Return the [x, y] coordinate for the center point of the cell that contains the specified text.  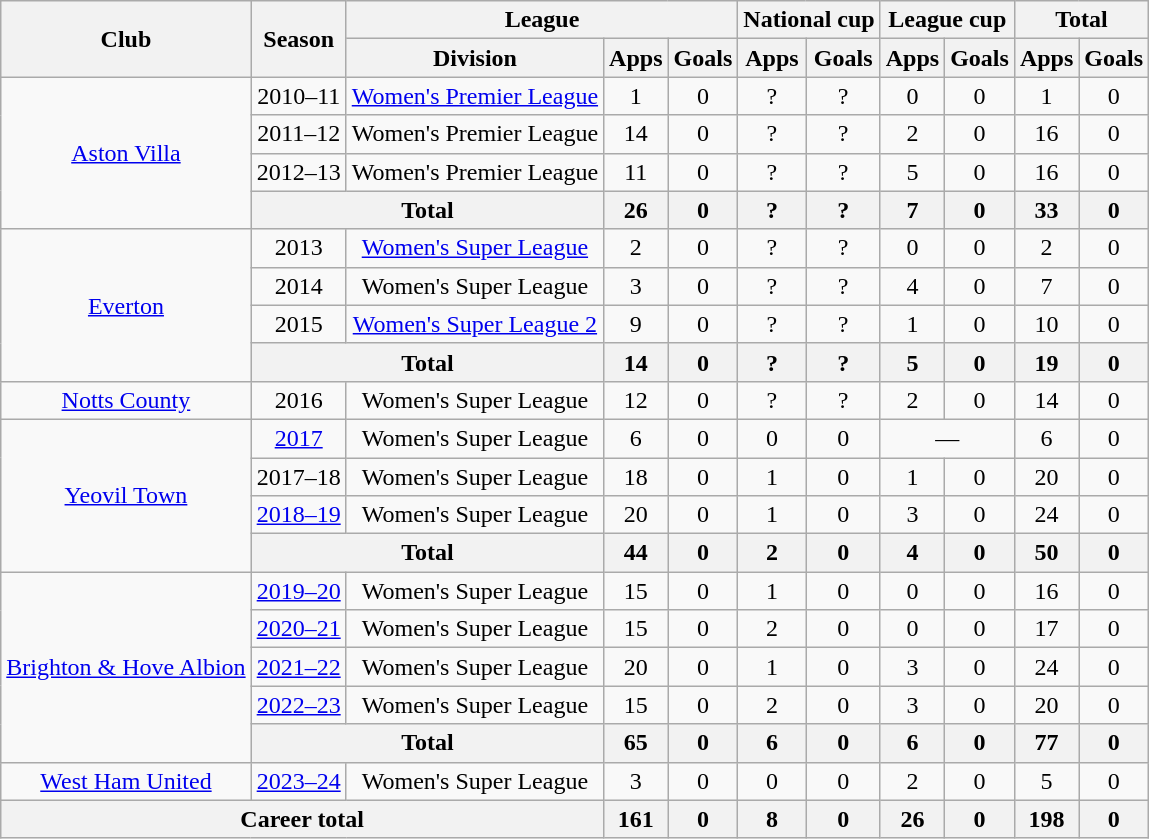
2014 [298, 286]
198 [1046, 819]
Brighton & Hove Albion [126, 667]
Season [298, 39]
33 [1046, 210]
Everton [126, 305]
2017–18 [298, 477]
2021–22 [298, 667]
11 [636, 172]
2015 [298, 324]
8 [772, 819]
77 [1046, 743]
2010–11 [298, 96]
2022–23 [298, 705]
2017 [298, 438]
Notts County [126, 400]
2020–21 [298, 629]
50 [1046, 553]
Yeovil Town [126, 495]
161 [636, 819]
2018–19 [298, 515]
65 [636, 743]
18 [636, 477]
Career total [302, 819]
2023–24 [298, 781]
League cup [947, 20]
Aston Villa [126, 153]
10 [1046, 324]
17 [1046, 629]
2013 [298, 248]
44 [636, 553]
League [542, 20]
12 [636, 400]
Division [474, 58]
Women's Super League 2 [474, 324]
2011–12 [298, 134]
Club [126, 39]
2016 [298, 400]
2019–20 [298, 591]
— [947, 438]
19 [1046, 362]
National cup [809, 20]
9 [636, 324]
2012–13 [298, 172]
West Ham United [126, 781]
